Pinpoint the cell where the given text exists, returning its [x, y] midpoint coordinate. 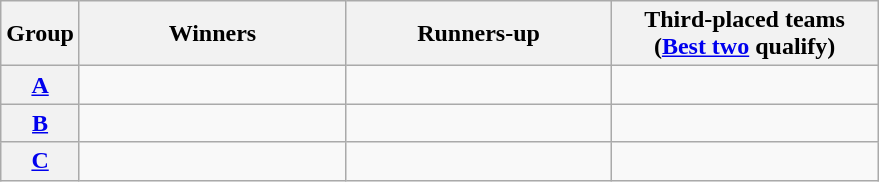
B [40, 123]
Group [40, 34]
C [40, 161]
Third-placed teams(Best two qualify) [745, 34]
Runners-up [478, 34]
Winners [212, 34]
A [40, 85]
